Scan for the cell matching the given text and deliver its (X, Y) coordinate at center. 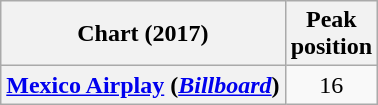
16 (331, 85)
Mexico Airplay (Billboard) (143, 85)
Chart (2017) (143, 34)
Peakposition (331, 34)
